Return [x, y] of the center of cell containing provided text 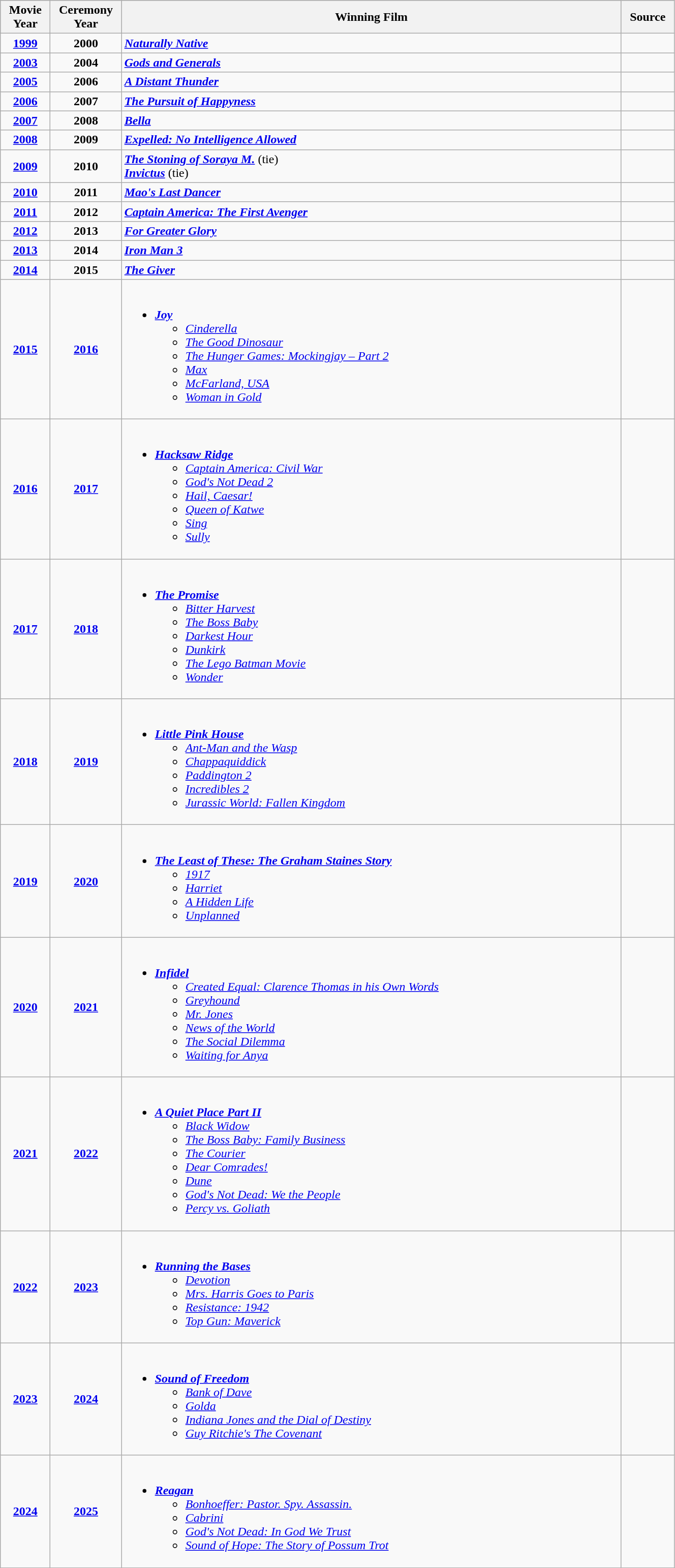
Running the BasesDevotionMrs. Harris Goes to ParisResistance: 1942Top Gun: Maverick [371, 1287]
2000 [86, 43]
Mao's Last Dancer [371, 192]
JoyCinderellaThe Good DinosaurThe Hunger Games: Mockingjay – Part 2MaxMcFarland, USAWoman in Gold [371, 350]
Iron Man 3 [371, 250]
2025 [86, 1512]
Little Pink HouseAnt-Man and the WaspChappaquiddickPaddington 2Incredibles 2Jurassic World: Fallen Kingdom [371, 762]
Ceremony Year [86, 17]
The PromiseBitter HarvestThe Boss BabyDarkest HourDunkirkThe Lego Batman MovieWonder [371, 629]
InfidelCreated Equal: Clarence Thomas in his Own WordsGreyhoundMr. JonesNews of the WorldThe Social DilemmaWaiting for Anya [371, 1007]
The Stoning of Soraya M. (tie)Invictus (tie) [371, 166]
2004 [86, 63]
Winning Film [371, 17]
Hacksaw RidgeCaptain America: Civil WarGod's Not Dead 2Hail, Caesar!Queen of KatweSingSully [371, 489]
A Distant Thunder [371, 82]
A Quiet Place Part IIBlack WidowThe Boss Baby: Family BusinessThe CourierDear Comrades!DuneGod's Not Dead: We the PeoplePercy vs. Goliath [371, 1154]
Source [648, 17]
The Giver [371, 270]
ReaganBonhoeffer: Pastor. Spy. Assassin.CabriniGod's Not Dead: In God We TrustSound of Hope: The Story of Possum Trot [371, 1512]
Sound of FreedomBank of DaveGoldaIndiana Jones and the Dial of DestinyGuy Ritchie's The Covenant [371, 1399]
Captain America: The First Avenger [371, 211]
Bella [371, 120]
For Greater Glory [371, 231]
1999 [25, 43]
Gods and Generals [371, 63]
2003 [25, 63]
Naturally Native [371, 43]
The Pursuit of Happyness [371, 101]
Movie Year [25, 17]
2005 [25, 82]
The Least of These: The Graham Staines Story1917HarrietA Hidden LifeUnplanned [371, 881]
Expelled: No Intelligence Allowed [371, 140]
